Detect which cell encompasses the target text, then output its (x, y) center coordinate. 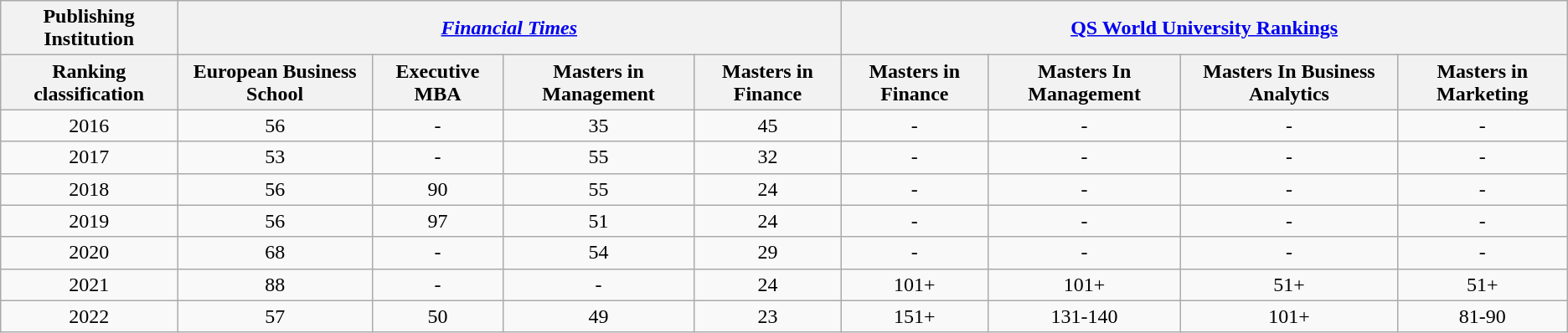
32 (767, 157)
2021 (89, 284)
2022 (89, 316)
Executive MBA (438, 82)
45 (767, 126)
53 (275, 157)
Masters In Management (1084, 82)
QS World University Rankings (1204, 28)
Masters In Business Analytics (1289, 82)
50 (438, 316)
68 (275, 253)
54 (598, 253)
2020 (89, 253)
35 (598, 126)
57 (275, 316)
Publishing Institution (89, 28)
97 (438, 221)
2017 (89, 157)
Ranking classification (89, 82)
23 (767, 316)
2018 (89, 189)
151+ (915, 316)
29 (767, 253)
88 (275, 284)
90 (438, 189)
81-90 (1483, 316)
51 (598, 221)
Financial Times (509, 28)
2019 (89, 221)
2016 (89, 126)
European Business School (275, 82)
49 (598, 316)
Masters in Management (598, 82)
Masters in Marketing (1483, 82)
131-140 (1084, 316)
